Search for the cell housing the specified text and yield its [X, Y] center coordinate. 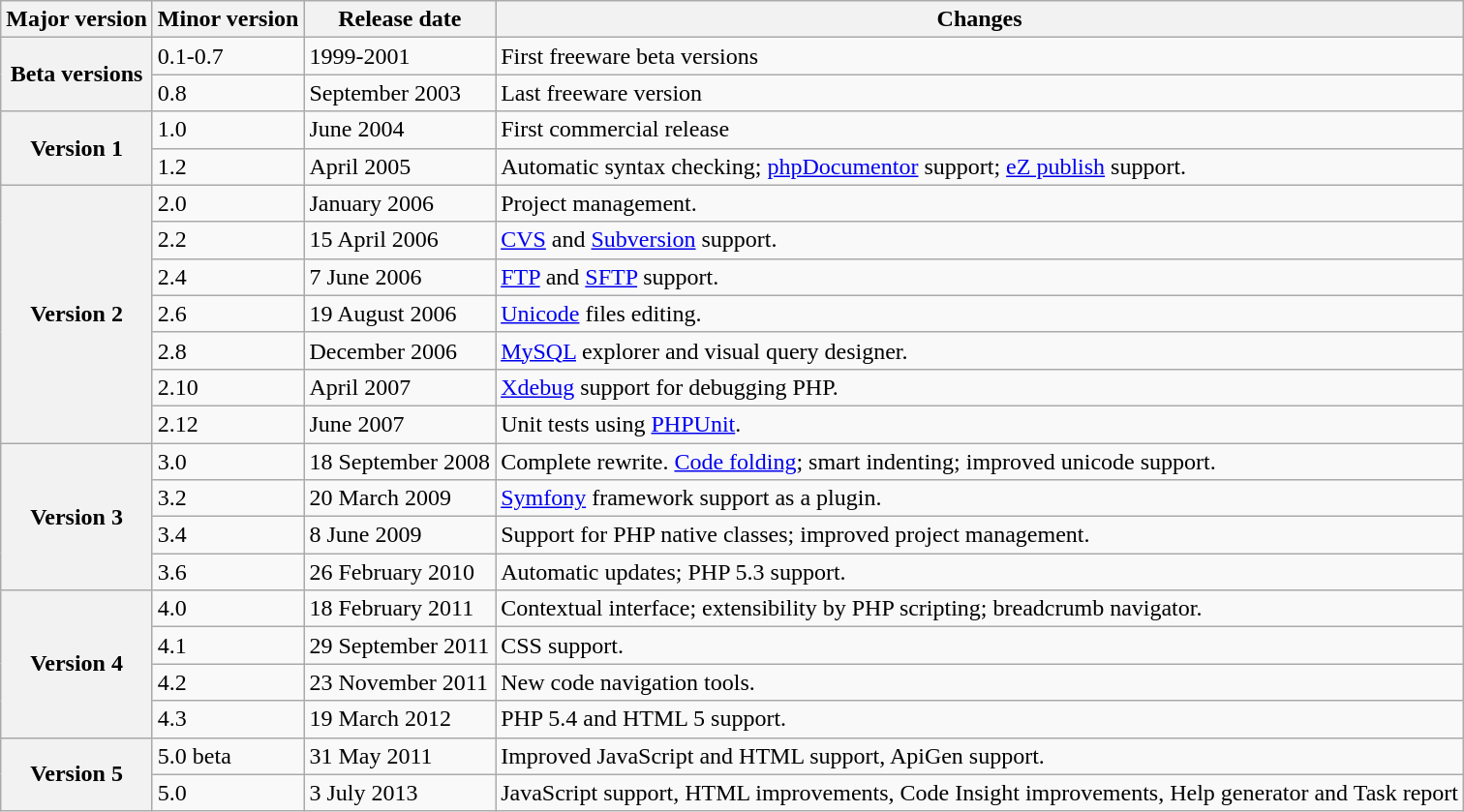
18 February 2011 [400, 609]
Automatic updates; PHP 5.3 support. [980, 572]
3.4 [229, 535]
3.2 [229, 498]
4.0 [229, 609]
18 September 2008 [400, 462]
3.6 [229, 572]
Changes [980, 19]
1999-2001 [400, 56]
Unit tests using PHPUnit. [980, 424]
2.8 [229, 350]
Improved JavaScript and HTML support, ApiGen support. [980, 756]
2.12 [229, 424]
2.10 [229, 387]
First commercial release [980, 130]
Beta versions [77, 75]
FTP and SFTP support. [980, 277]
0.8 [229, 93]
4.2 [229, 682]
3.0 [229, 462]
January 2006 [400, 203]
2.4 [229, 277]
5.0 [229, 793]
3 July 2013 [400, 793]
Automatic syntax checking; phpDocumentor support; eZ publish support. [980, 166]
Version 5 [77, 774]
19 August 2006 [400, 314]
1.0 [229, 130]
Version 3 [77, 517]
Release date [400, 19]
New code navigation tools. [980, 682]
5.0 beta [229, 756]
CSS support. [980, 646]
Version 2 [77, 314]
31 May 2011 [400, 756]
Support for PHP native classes; improved project management. [980, 535]
December 2006 [400, 350]
19 March 2012 [400, 719]
7 June 2006 [400, 277]
23 November 2011 [400, 682]
April 2007 [400, 387]
29 September 2011 [400, 646]
Version 4 [77, 664]
PHP 5.4 and HTML 5 support. [980, 719]
Symfony framework support as a plugin. [980, 498]
April 2005 [400, 166]
4.1 [229, 646]
Major version [77, 19]
Last freeware version [980, 93]
1.2 [229, 166]
2.2 [229, 240]
8 June 2009 [400, 535]
JavaScript support, HTML improvements, Code Insight improvements, Help generator and Task report [980, 793]
June 2007 [400, 424]
0.1-0.7 [229, 56]
Project management. [980, 203]
2.0 [229, 203]
MySQL explorer and visual query designer. [980, 350]
September 2003 [400, 93]
Unicode files editing. [980, 314]
June 2004 [400, 130]
CVS and Subversion support. [980, 240]
Complete rewrite. Code folding; smart indenting; improved unicode support. [980, 462]
Version 1 [77, 148]
Minor version [229, 19]
15 April 2006 [400, 240]
2.6 [229, 314]
4.3 [229, 719]
20 March 2009 [400, 498]
First freeware beta versions [980, 56]
Contextual interface; extensibility by PHP scripting; breadcrumb navigator. [980, 609]
26 February 2010 [400, 572]
Xdebug support for debugging PHP. [980, 387]
